Pinpoint the cell where the given text exists, returning its (x, y) midpoint coordinate. 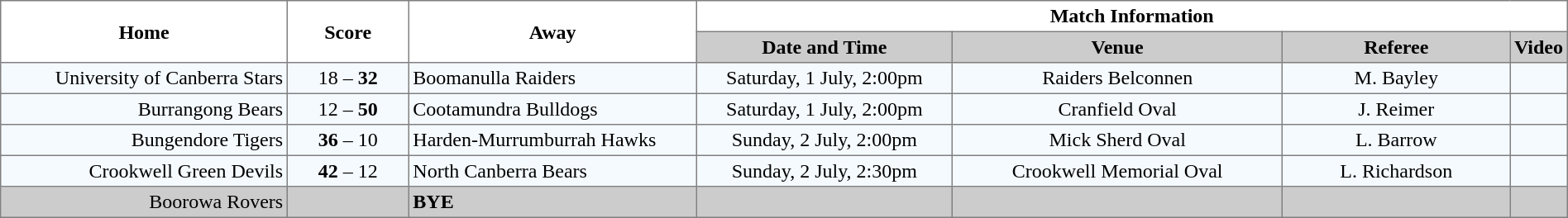
12 – 50 (347, 109)
18 – 32 (347, 78)
Sunday, 2 July, 2:30pm (824, 171)
Date and Time (824, 47)
Cranfield Oval (1116, 109)
Home (144, 31)
Away (552, 31)
Mick Sherd Oval (1116, 140)
Venue (1116, 47)
Crookwell Green Devils (144, 171)
Match Information (1131, 17)
North Canberra Bears (552, 171)
Score (347, 31)
Raiders Belconnen (1116, 78)
Harden-Murrumburrah Hawks (552, 140)
Sunday, 2 July, 2:00pm (824, 140)
Video (1539, 47)
University of Canberra Stars (144, 78)
L. Richardson (1396, 171)
BYE (552, 202)
42 – 12 (347, 171)
Bungendore Tigers (144, 140)
L. Barrow (1396, 140)
Cootamundra Bulldogs (552, 109)
Crookwell Memorial Oval (1116, 171)
Boorowa Rovers (144, 202)
Burrangong Bears (144, 109)
M. Bayley (1396, 78)
36 – 10 (347, 140)
Referee (1396, 47)
J. Reimer (1396, 109)
Boomanulla Raiders (552, 78)
